Return [x, y] of the center of cell containing provided text 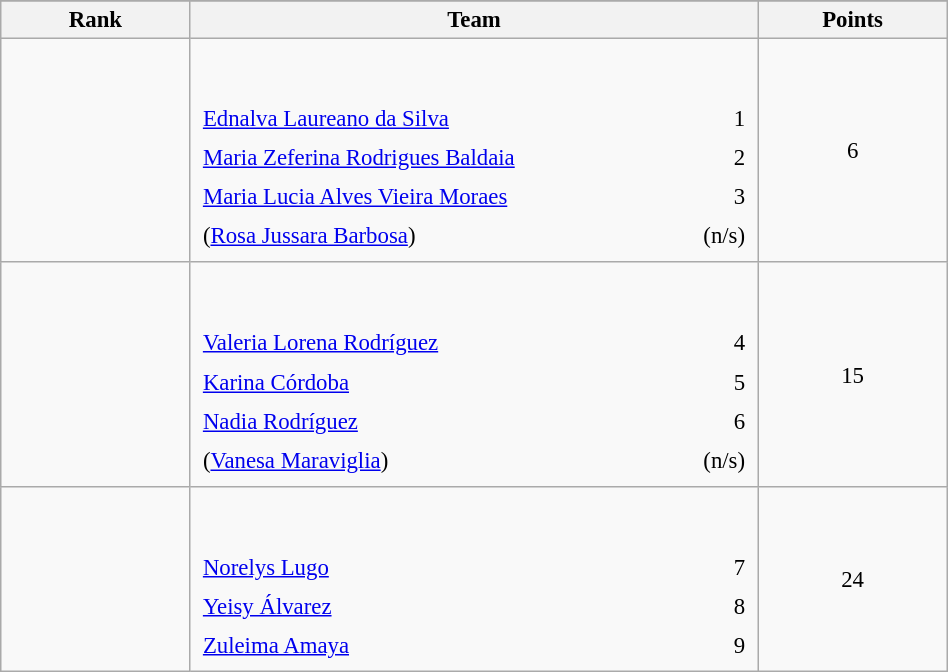
Team [474, 20]
Karina Córdoba [425, 382]
7 [718, 567]
Norelys Lugo 7 Yeisy Álvarez 8 Zuleima Amaya 9 [474, 578]
Norelys Lugo [440, 567]
Nadia Rodríguez [425, 421]
5 [702, 382]
(Vanesa Maraviglia) [425, 460]
Rank [96, 20]
4 [702, 343]
24 [852, 578]
Yeisy Álvarez [440, 606]
Zuleima Amaya [440, 645]
9 [718, 645]
(Rosa Jussara Barbosa) [434, 236]
8 [718, 606]
15 [852, 374]
2 [712, 158]
Valeria Lorena Rodríguez 4 Karina Córdoba 5 Nadia Rodríguez 6 (Vanesa Maraviglia) (n/s) [474, 374]
Ednalva Laureano da Silva 1 Maria Zeferina Rodrigues Baldaia 2 Maria Lucia Alves Vieira Moraes 3 (Rosa Jussara Barbosa) (n/s) [474, 151]
Ednalva Laureano da Silva [434, 119]
Maria Lucia Alves Vieira Moraes [434, 197]
Points [852, 20]
1 [712, 119]
3 [712, 197]
Maria Zeferina Rodrigues Baldaia [434, 158]
Valeria Lorena Rodríguez [425, 343]
